Pinpoint the cell where the given text exists, returning its [x, y] midpoint coordinate. 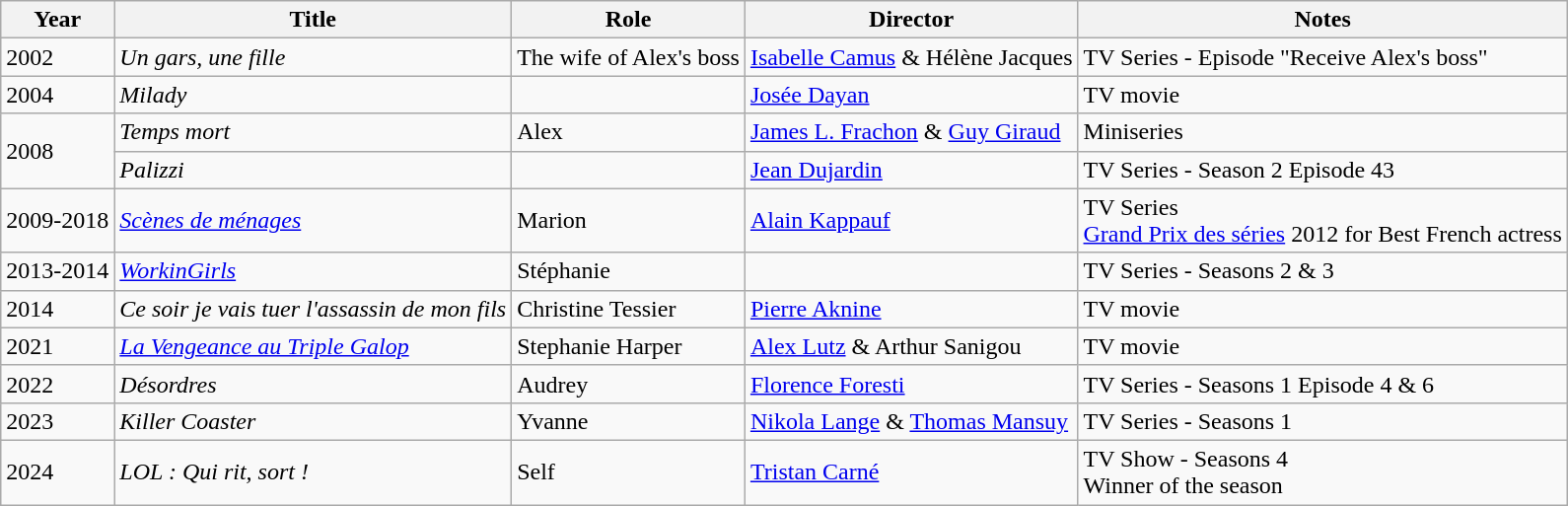
La Vengeance au Triple Galop [314, 346]
Stéphanie [629, 271]
Audrey [629, 384]
Florence Foresti [911, 384]
Miniseries [1322, 132]
Notes [1322, 20]
Marion [629, 221]
Un gars, une fille [314, 57]
Title [314, 20]
Director [911, 20]
Year [57, 20]
2013-2014 [57, 271]
Killer Coaster [314, 421]
Christine Tessier [629, 309]
TV Series - Seasons 2 & 3 [1322, 271]
Scènes de ménages [314, 221]
Nikola Lange & Thomas Mansuy [911, 421]
Milady [314, 95]
James L. Frachon & Guy Giraud [911, 132]
2002 [57, 57]
TV Series - Seasons 1 [1322, 421]
TV Series - Season 2 Episode 43 [1322, 170]
Alain Kappauf [911, 221]
Yvanne [629, 421]
WorkinGirls [314, 271]
2004 [57, 95]
Pierre Aknine [911, 309]
Stephanie Harper [629, 346]
Self [629, 471]
Alex Lutz & Arthur Sanigou [911, 346]
2022 [57, 384]
2023 [57, 421]
2021 [57, 346]
LOL : Qui rit, sort ! [314, 471]
Palizzi [314, 170]
Josée Dayan [911, 95]
Isabelle Camus & Hélène Jacques [911, 57]
TV Series - Episode "Receive Alex's boss" [1322, 57]
TV Series Grand Prix des séries 2012 for Best French actress [1322, 221]
2024 [57, 471]
TV Show - Seasons 4 Winner of the season [1322, 471]
Temps mort [314, 132]
2009-2018 [57, 221]
2014 [57, 309]
The wife of Alex's boss [629, 57]
Désordres [314, 384]
Jean Dujardin [911, 170]
Alex [629, 132]
2008 [57, 151]
Tristan Carné [911, 471]
Ce soir je vais tuer l'assassin de mon fils [314, 309]
Role [629, 20]
TV Series - Seasons 1 Episode 4 & 6 [1322, 384]
